Extract the [X, Y] coordinate from the center of the cell holding the provided text.  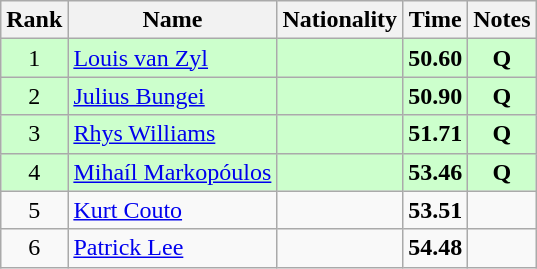
6 [34, 248]
Notes [502, 20]
54.48 [436, 248]
3 [34, 134]
Louis van Zyl [172, 58]
51.71 [436, 134]
Rhys Williams [172, 134]
Kurt Couto [172, 210]
1 [34, 58]
Time [436, 20]
53.46 [436, 172]
53.51 [436, 210]
4 [34, 172]
5 [34, 210]
Julius Bungei [172, 96]
Mihaíl Markopóulos [172, 172]
2 [34, 96]
Rank [34, 20]
50.90 [436, 96]
50.60 [436, 58]
Patrick Lee [172, 248]
Nationality [340, 20]
Name [172, 20]
